Find where the given text appears and provide that cell's center as [x, y] coordinate. 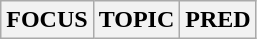
FOCUS [47, 20]
TOPIC [136, 20]
PRED [218, 20]
